Search for the cell housing the specified text and yield its [X, Y] center coordinate. 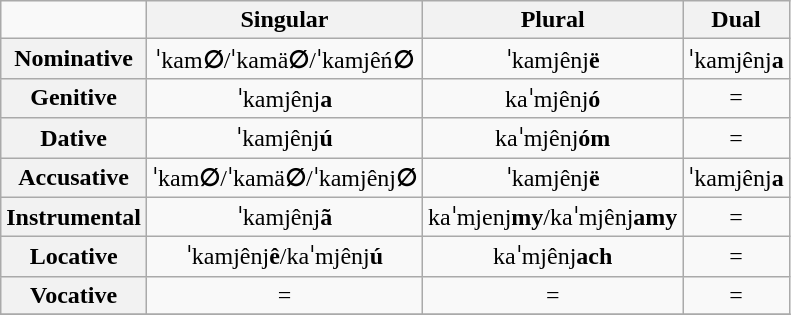
Singular [284, 20]
ˈkamjênjã [284, 217]
Nominative [74, 59]
Locative [74, 257]
Genitive [74, 98]
kaˈmjênjó [552, 98]
ˈkam∅/ˈkamä∅/ˈkamjênj∅ [284, 178]
ˈkam∅/ˈkamä∅/ˈkamjêń∅ [284, 59]
Plural [552, 20]
ˈkamjênjê/kaˈmjênjú [284, 257]
Dative [74, 138]
kaˈmjênjóm [552, 138]
kaˈmjênjach [552, 257]
kaˈmjenjmy/kaˈmjênjamy [552, 217]
ˈkamjênjú [284, 138]
Dual [736, 20]
Instrumental [74, 217]
Accusative [74, 178]
Vocative [74, 295]
